Scan for the cell matching the given text and deliver its [x, y] coordinate at center. 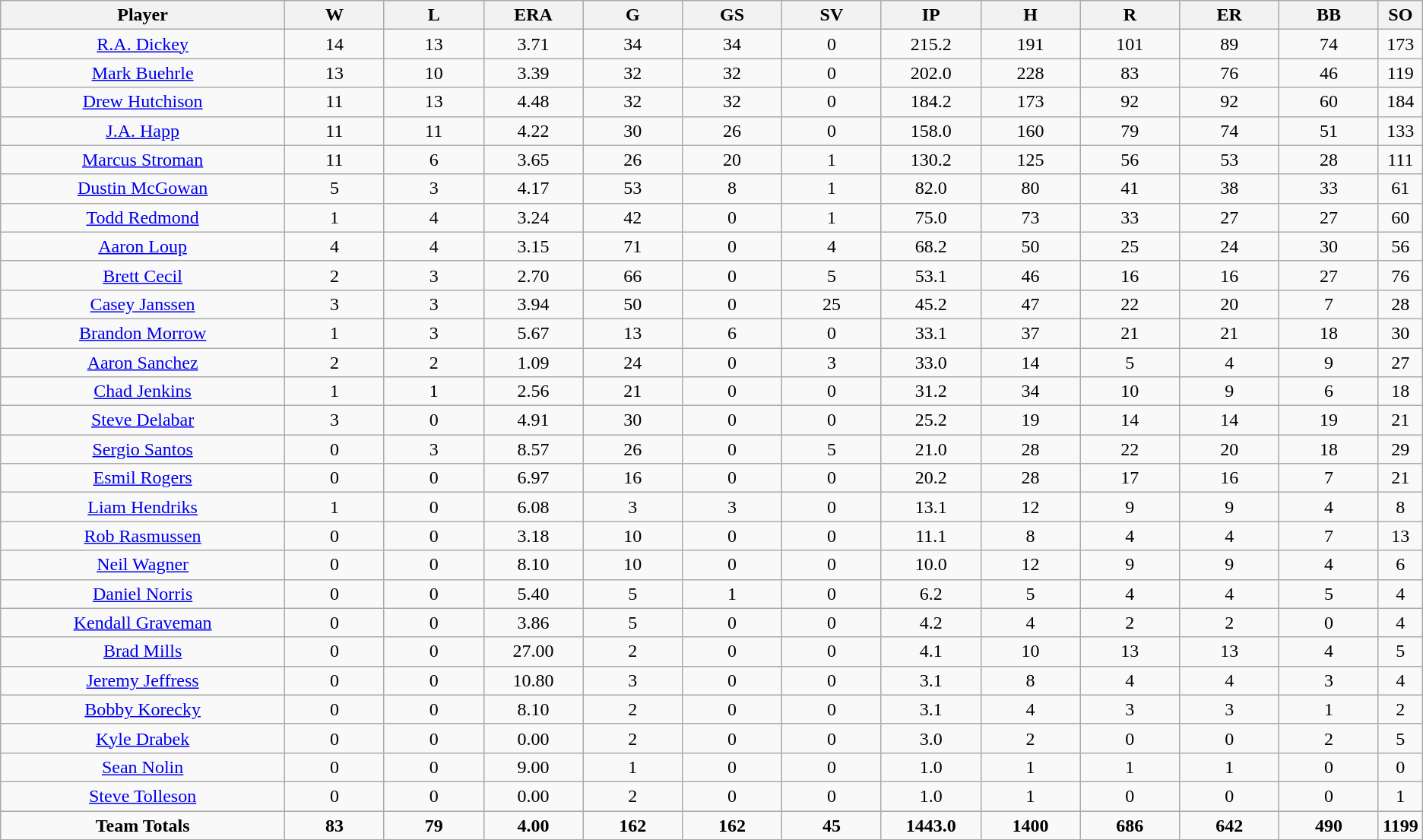
3.94 [534, 304]
66 [632, 275]
Aaron Sanchez [143, 363]
202.0 [930, 73]
71 [632, 246]
Brett Cecil [143, 275]
5.67 [534, 333]
Jeremy Jeffress [143, 680]
11.1 [930, 536]
29 [1400, 449]
4.48 [534, 102]
111 [1400, 160]
3.15 [534, 246]
184.2 [930, 102]
215.2 [930, 44]
1199 [1400, 825]
3.71 [534, 44]
Sergio Santos [143, 449]
R.A. Dickey [143, 44]
1443.0 [930, 825]
3.24 [534, 217]
Liam Hendriks [143, 507]
Daniel Norris [143, 594]
Marcus Stroman [143, 160]
51 [1329, 131]
20.2 [930, 478]
GS [733, 15]
6.08 [534, 507]
SV [832, 15]
686 [1130, 825]
Casey Janssen [143, 304]
Todd Redmond [143, 217]
3.65 [534, 160]
158.0 [930, 131]
Neil Wagner [143, 565]
4.00 [534, 825]
17 [1130, 478]
4.91 [534, 420]
75.0 [930, 217]
Team Totals [143, 825]
2.70 [534, 275]
160 [1031, 131]
ERA [534, 15]
L [433, 15]
80 [1031, 189]
G [632, 15]
SO [1400, 15]
Sean Nolin [143, 767]
10.80 [534, 680]
BB [1329, 15]
3.0 [930, 738]
5.40 [534, 594]
Brandon Morrow [143, 333]
9.00 [534, 767]
68.2 [930, 246]
130.2 [930, 160]
45 [832, 825]
125 [1031, 160]
W [334, 15]
4.17 [534, 189]
6.2 [930, 594]
8.57 [534, 449]
10.0 [930, 565]
Kyle Drabek [143, 738]
13.1 [930, 507]
27.00 [534, 651]
3.86 [534, 623]
Aaron Loup [143, 246]
184 [1400, 102]
Steve Tolleson [143, 796]
37 [1031, 333]
Dustin McGowan [143, 189]
Bobby Korecky [143, 709]
Rob Rasmussen [143, 536]
191 [1031, 44]
82.0 [930, 189]
228 [1031, 73]
R [1130, 15]
38 [1230, 189]
Player [143, 15]
42 [632, 217]
101 [1130, 44]
41 [1130, 189]
45.2 [930, 304]
Steve Delabar [143, 420]
Chad Jenkins [143, 391]
33.0 [930, 363]
119 [1400, 73]
89 [1230, 44]
H [1031, 15]
4.22 [534, 131]
Kendall Graveman [143, 623]
3.18 [534, 536]
33.1 [930, 333]
2.56 [534, 391]
1.09 [534, 363]
25.2 [930, 420]
IP [930, 15]
490 [1329, 825]
4.2 [930, 623]
642 [1230, 825]
4.1 [930, 651]
31.2 [930, 391]
61 [1400, 189]
73 [1031, 217]
6.97 [534, 478]
J.A. Happ [143, 131]
53.1 [930, 275]
Brad Mills [143, 651]
1400 [1031, 825]
ER [1230, 15]
Drew Hutchison [143, 102]
Mark Buehrle [143, 73]
Esmil Rogers [143, 478]
47 [1031, 304]
3.39 [534, 73]
21.0 [930, 449]
133 [1400, 131]
